Locate the cell with the specified text and output its [X, Y] center coordinate. 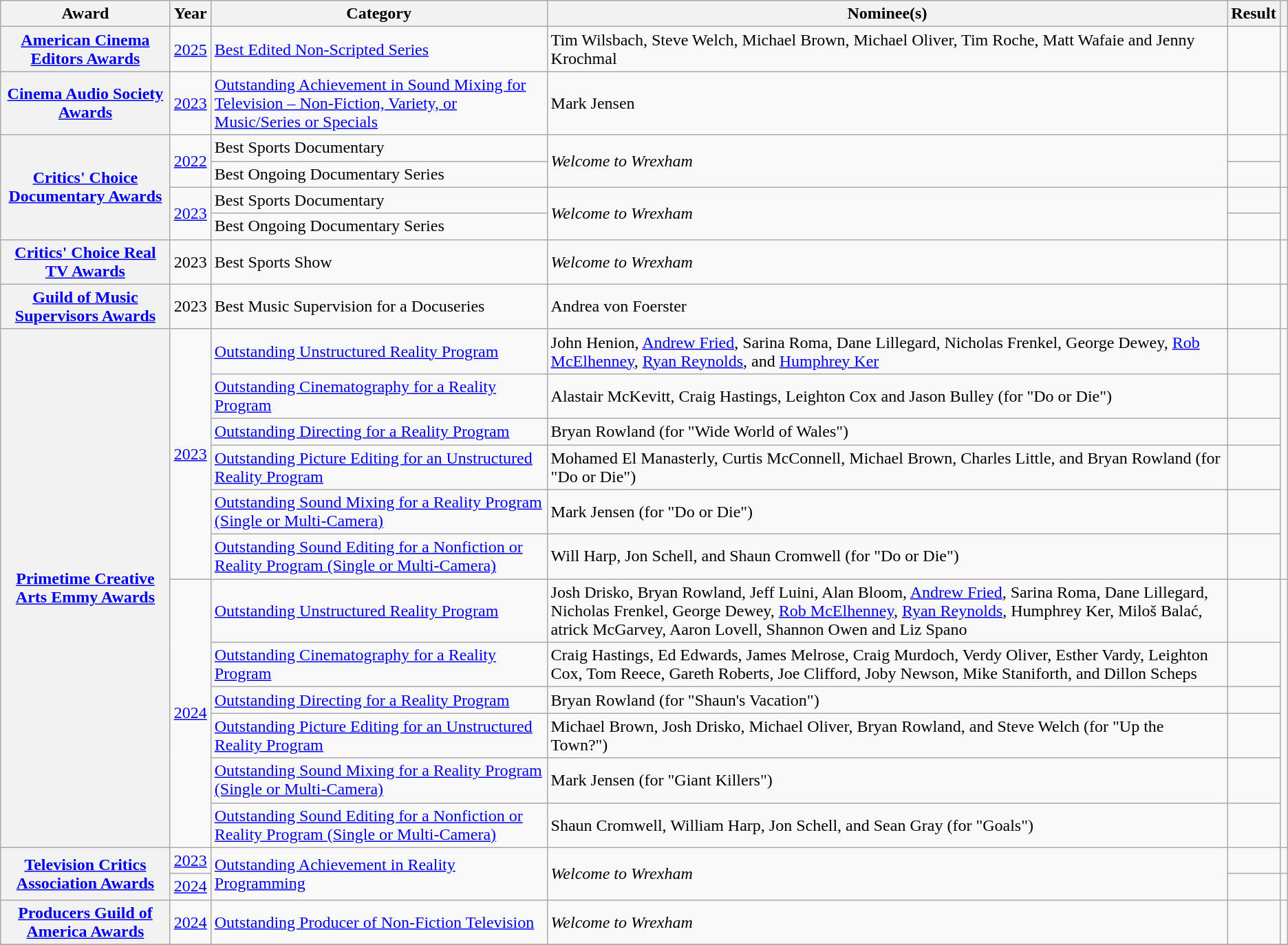
Bryan Rowland (for "Wide World of Wales") [888, 431]
Shaun Cromwell, William Harp, Jon Schell, and Sean Gray (for "Goals") [888, 825]
Mark Jensen (for "Giant Killers") [888, 780]
John Henion, Andrew Fried, Sarina Roma, Dane Lillegard, Nicholas Frenkel, George Dewey, Rob McElhenney, Ryan Reynolds, and Humphrey Ker [888, 351]
Cinema Audio Society Awards [85, 103]
Mohamed El Manasterly, Curtis McConnell, Michael Brown, Charles Little, and Bryan Rowland (for "Do or Die") [888, 466]
2022 [190, 161]
2025 [190, 50]
Best Edited Non-Scripted Series [378, 50]
Year [190, 14]
Outstanding Achievement in Sound Mixing for Television – Non-Fiction, Variety, or Music/Series or Specials [378, 103]
Michael Brown, Josh Drisko, Michael Oliver, Bryan Rowland, and Steve Welch (for "Up the Town?") [888, 736]
Result [1254, 14]
Critics' Choice Real TV Awards [85, 261]
Outstanding Achievement in Reality Programming [378, 873]
Award [85, 14]
Will Harp, Jon Schell, and Shaun Cromwell (for "Do or Die") [888, 557]
Alastair McKevitt, Craig Hastings, Leighton Cox and Jason Bulley (for "Do or Die") [888, 396]
Bryan Rowland (for "Shaun's Vacation") [888, 700]
Best Music Supervision for a Docuseries [378, 307]
Primetime Creative Arts Emmy Awards [85, 588]
Best Sports Show [378, 261]
Mark Jensen (for "Do or Die") [888, 512]
Outstanding Producer of Non-Fiction Television [378, 922]
Producers Guild of America Awards [85, 922]
Television Critics Association Awards [85, 873]
Category [378, 14]
Mark Jensen [888, 103]
Guild of Music Supervisors Awards [85, 307]
Tim Wilsbach, Steve Welch, Michael Brown, Michael Oliver, Tim Roche, Matt Wafaie and Jenny Krochmal [888, 50]
American Cinema Editors Awards [85, 50]
Nominee(s) [888, 14]
Critics' Choice Documentary Awards [85, 187]
Andrea von Foerster [888, 307]
